Find where the given text appears and provide that cell's center as [X, Y] coordinate. 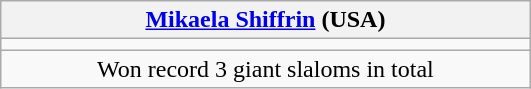
Mikaela Shiffrin (USA) [266, 20]
Won record 3 giant slaloms in total [266, 69]
